Capture the cell that displays the provided text and extract its (X, Y) central coordinate. 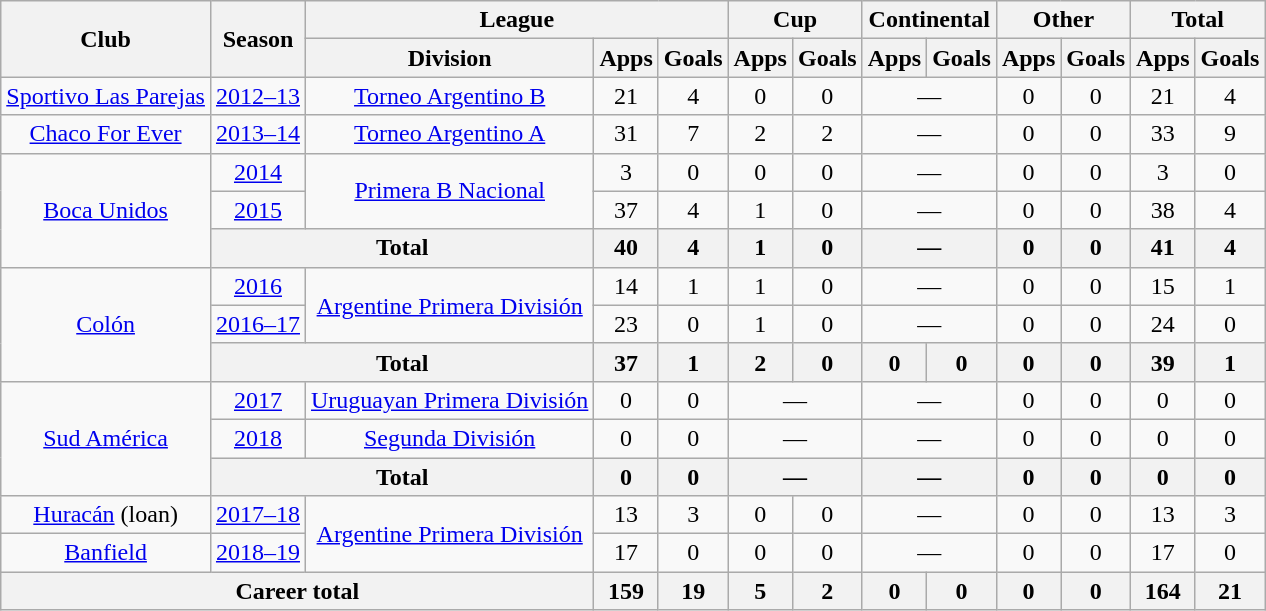
2017 (258, 400)
39 (1163, 362)
Colón (106, 324)
2013–14 (258, 134)
15 (1163, 286)
40 (626, 248)
5 (760, 591)
164 (1163, 591)
31 (626, 134)
24 (1163, 324)
Sud América (106, 438)
League (518, 20)
Sportivo Las Parejas (106, 96)
19 (693, 591)
Boca Unidos (106, 210)
Segunda División (450, 438)
2014 (258, 172)
Other (1063, 20)
33 (1163, 134)
Career total (298, 591)
2017–18 (258, 515)
Primera B Nacional (450, 191)
Division (450, 58)
Club (106, 39)
41 (1163, 248)
2016–17 (258, 324)
2016 (258, 286)
Cup (795, 20)
Torneo Argentino B (450, 96)
Torneo Argentino A (450, 134)
38 (1163, 210)
7 (693, 134)
Chaco For Ever (106, 134)
Season (258, 39)
Banfield (106, 553)
2018 (258, 438)
2012–13 (258, 96)
2018–19 (258, 553)
Continental (929, 20)
2015 (258, 210)
23 (626, 324)
Huracán (loan) (106, 515)
Uruguayan Primera División (450, 400)
14 (626, 286)
159 (626, 591)
9 (1230, 134)
